Determine the (X, Y) coordinate at the center of the cell enclosing the given text.  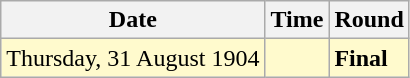
Time (297, 20)
Final (369, 58)
Round (369, 20)
Thursday, 31 August 1904 (133, 58)
Date (133, 20)
